Return [x, y] of the center of cell containing provided text 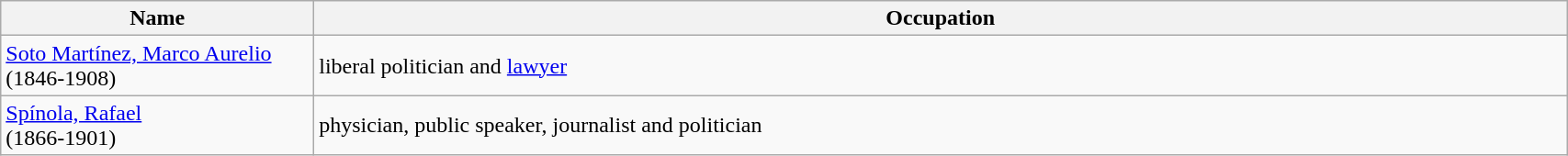
Name [158, 18]
physician, public speaker, journalist and politician [941, 125]
liberal politician and lawyer [941, 66]
Soto Martínez, Marco Aurelio(1846-1908) [158, 66]
Occupation [941, 18]
Spínola, Rafael(1866-1901) [158, 125]
